Locate the cell with the specified text and output its [x, y] center coordinate. 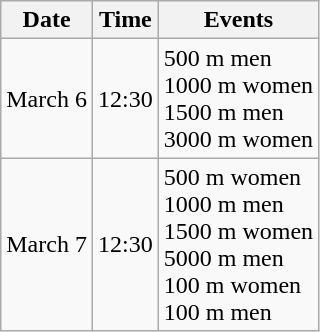
500 m men1000 m women1500 m men3000 m women [238, 98]
March 7 [47, 244]
500 m women1000 m men1500 m women5000 m men100 m women100 m men [238, 244]
Date [47, 20]
Time [125, 20]
Events [238, 20]
March 6 [47, 98]
